Search for the cell housing the specified text and yield its [X, Y] center coordinate. 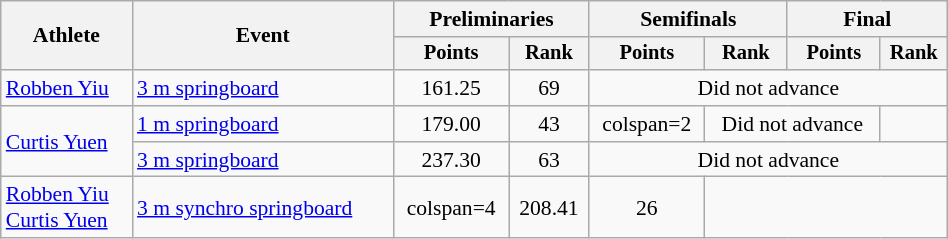
Event [263, 36]
Robben YiuCurtis Yuen [66, 208]
63 [550, 160]
Preliminaries [492, 19]
Semifinals [688, 19]
43 [550, 124]
237.30 [452, 160]
Curtis Yuen [66, 142]
1 m springboard [263, 124]
Athlete [66, 36]
26 [646, 208]
Final [867, 19]
colspan=4 [452, 208]
179.00 [452, 124]
Robben Yiu [66, 88]
colspan=2 [646, 124]
161.25 [452, 88]
3 m synchro springboard [263, 208]
69 [550, 88]
208.41 [550, 208]
